Determine the (x, y) coordinate at the center of the cell enclosing the given text.  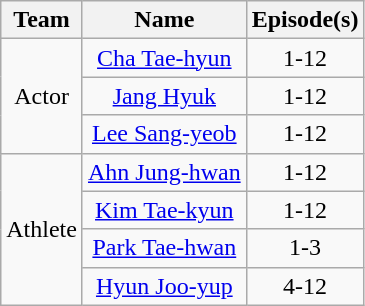
4-12 (305, 286)
Athlete (42, 229)
Ahn Jung-hwan (164, 172)
Name (164, 20)
Jang Hyuk (164, 96)
Park Tae-hwan (164, 248)
Team (42, 20)
Episode(s) (305, 20)
Actor (42, 96)
Lee Sang-yeob (164, 134)
Kim Tae-kyun (164, 210)
1-3 (305, 248)
Cha Tae-hyun (164, 58)
Hyun Joo-yup (164, 286)
